Determine the (x, y) coordinate at the center of the cell enclosing the given text.  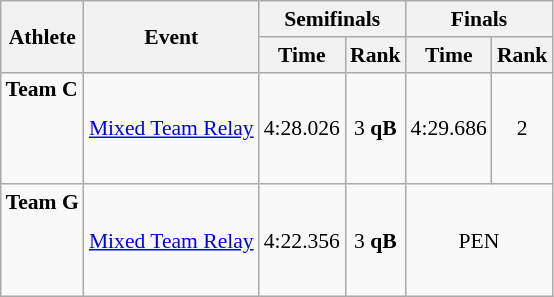
PEN (480, 241)
Event (172, 36)
Athlete (42, 36)
2 (522, 128)
4:22.356 (302, 241)
Team C (42, 128)
4:29.686 (449, 128)
Finals (480, 19)
Semifinals (332, 19)
4:28.026 (302, 128)
Team G (42, 241)
